Scan for the cell matching the given text and deliver its [X, Y] coordinate at center. 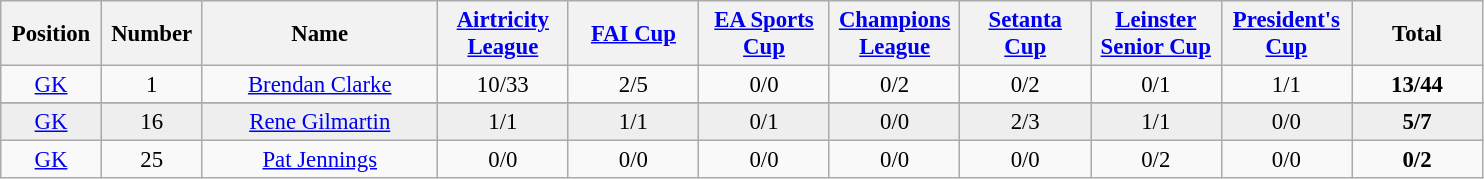
Name [320, 34]
Pat Jennings [320, 160]
Rene Gilmartin [320, 122]
2/3 [1026, 122]
EA Sports Cup [764, 34]
Leinster Senior Cup [1156, 34]
Number [152, 34]
Champions League [894, 34]
1 [152, 85]
FAI Cup [634, 34]
Setanta Cup [1026, 34]
Position [52, 34]
President's Cup [1286, 34]
Total [1418, 34]
Airtricity League [504, 34]
2/5 [634, 85]
10/33 [504, 85]
13/44 [1418, 85]
25 [152, 160]
5/7 [1418, 122]
16 [152, 122]
Brendan Clarke [320, 85]
